Extract the (x, y) coordinate from the center of the cell holding the provided text.  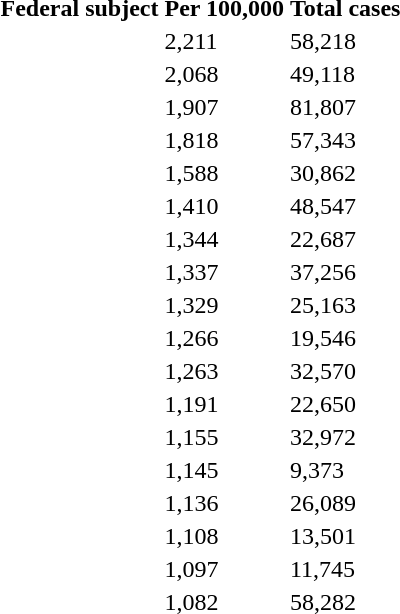
1,907 (224, 107)
1,155 (224, 437)
1,263 (224, 371)
1,329 (224, 305)
1,588 (224, 173)
1,344 (224, 239)
1,136 (224, 503)
1,266 (224, 338)
1,097 (224, 569)
1,337 (224, 272)
2,211 (224, 41)
1,145 (224, 470)
2,068 (224, 74)
1,818 (224, 140)
1,410 (224, 206)
1,108 (224, 536)
1,191 (224, 404)
